Scan for the cell matching the given text and deliver its (X, Y) coordinate at center. 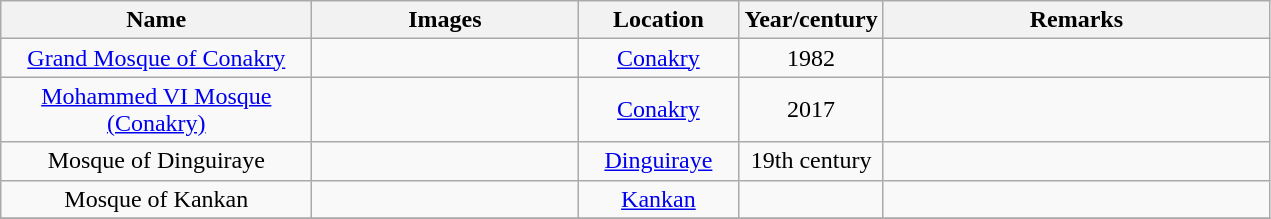
Location (658, 20)
Dinguiraye (658, 161)
Mosque of Dinguiraye (156, 161)
Name (156, 20)
Mohammed VI Mosque (Conakry) (156, 110)
Mosque of Kankan (156, 199)
Images (445, 20)
19th century (811, 161)
Kankan (658, 199)
1982 (811, 58)
Year/century (811, 20)
2017 (811, 110)
Remarks (1076, 20)
Grand Mosque of Conakry (156, 58)
